Locate the cell with the specified text and output its [x, y] center coordinate. 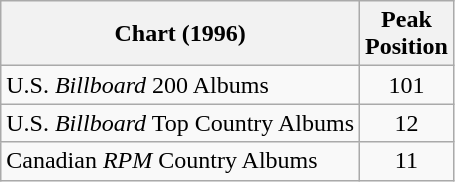
12 [407, 123]
PeakPosition [407, 34]
U.S. Billboard 200 Albums [180, 85]
U.S. Billboard Top Country Albums [180, 123]
101 [407, 85]
Chart (1996) [180, 34]
Canadian RPM Country Albums [180, 161]
11 [407, 161]
